For the text-containing cell, return its midpoint in (X, Y) coordinate format. 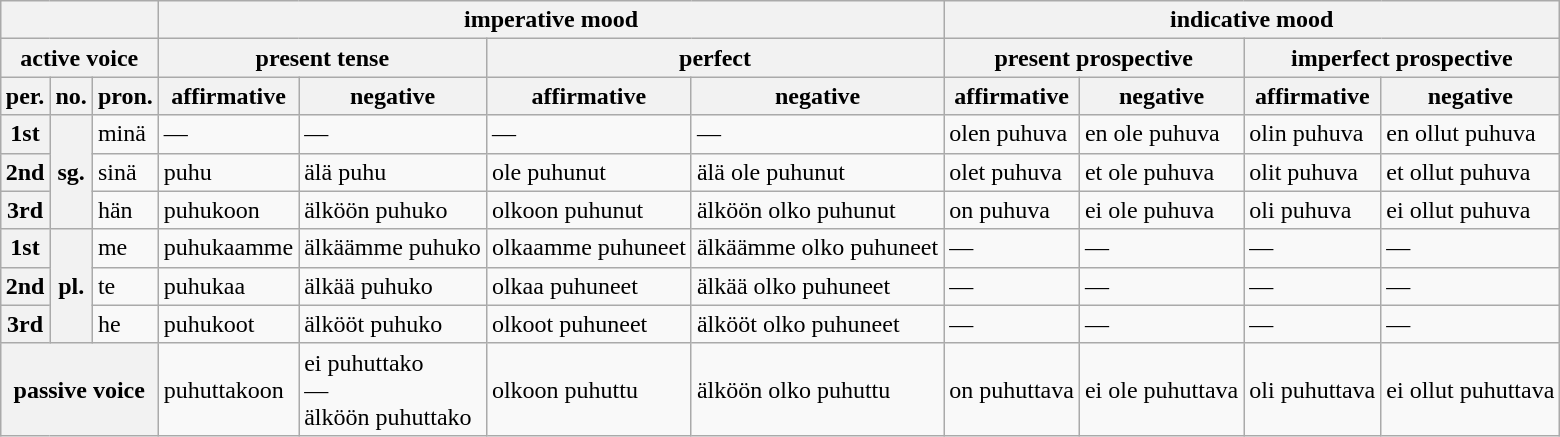
puhukoon (228, 210)
ei ole puhuttava (1161, 389)
olen puhuva (1012, 134)
minä (125, 134)
älä ole puhunut (817, 172)
älkää puhuko (393, 286)
hän (125, 210)
puhukaamme (228, 248)
älköön olko puhunut (817, 210)
indicative mood (1252, 20)
he (125, 324)
ei ole puhuva (1161, 210)
oli puhuva (1312, 210)
present tense (322, 58)
sg. (71, 172)
sinä (125, 172)
olkoon puhunut (588, 210)
imperfect prospective (1402, 58)
ole puhunut (588, 172)
no. (71, 96)
on puhuva (1012, 210)
olkaamme puhuneet (588, 248)
te (125, 286)
olet puhuva (1012, 172)
olin puhuva (1312, 134)
passive voice (79, 389)
on puhuttava (1012, 389)
pron. (125, 96)
puhuttakoon (228, 389)
älkäämme olko puhuneet (817, 248)
ei ollut puhuttava (1470, 389)
me (125, 248)
älkäämme puhuko (393, 248)
olkaa puhuneet (588, 286)
älköön puhuko (393, 210)
ei ollut puhuva (1470, 210)
en ollut puhuva (1470, 134)
älkööt olko puhuneet (817, 324)
älkööt puhuko (393, 324)
olit puhuva (1312, 172)
olkoon puhuttu (588, 389)
perfect (714, 58)
present prospective (1094, 58)
et ole puhuva (1161, 172)
imperative mood (550, 20)
ei puhuttako—älköön puhuttako (393, 389)
pl. (71, 286)
puhukaa (228, 286)
älköön olko puhuttu (817, 389)
puhu (228, 172)
et ollut puhuva (1470, 172)
per. (25, 96)
oli puhuttava (1312, 389)
en ole puhuva (1161, 134)
active voice (79, 58)
puhukoot (228, 324)
olkoot puhuneet (588, 324)
älkää olko puhuneet (817, 286)
älä puhu (393, 172)
